Return the [x, y] coordinate for the center point of the cell that contains the specified text.  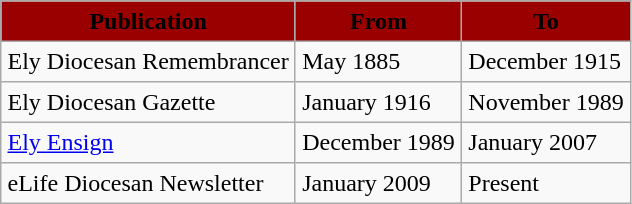
January 2007 [546, 142]
Ely Ensign [148, 142]
May 1885 [378, 61]
January 1916 [378, 102]
Present [546, 183]
Publication [148, 21]
November 1989 [546, 102]
Ely Diocesan Gazette [148, 102]
Ely Diocesan Remembrancer [148, 61]
January 2009 [378, 183]
From [378, 21]
To [546, 21]
December 1989 [378, 142]
December 1915 [546, 61]
eLife Diocesan Newsletter [148, 183]
